Scan for the cell matching the given text and deliver its (X, Y) coordinate at center. 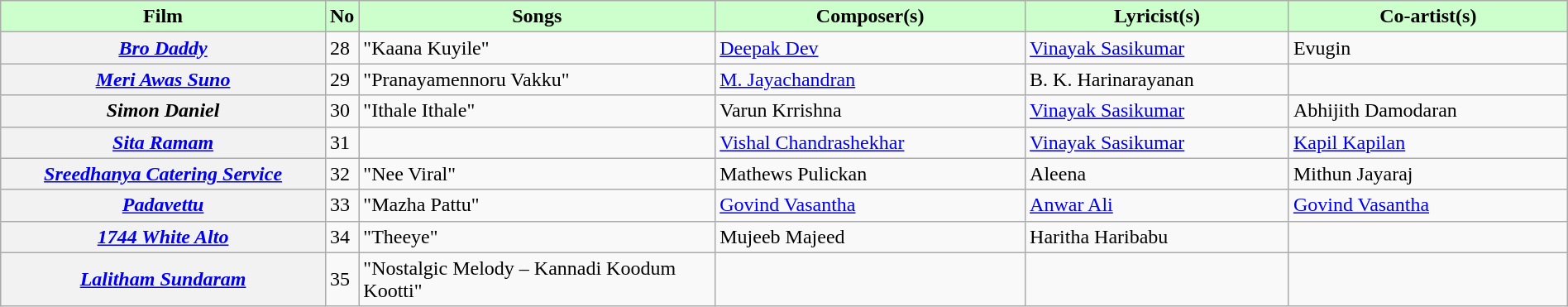
"Nostalgic Melody – Kannadi Koodum Kootti" (538, 280)
M. Jayachandran (870, 79)
Vishal Chandrashekhar (870, 142)
Evugin (1427, 48)
"Theeye" (538, 237)
Composer(s) (870, 17)
Co-artist(s) (1427, 17)
Lalitham Sundaram (164, 280)
"Mazha Pattu" (538, 205)
29 (342, 79)
32 (342, 174)
Bro Daddy (164, 48)
30 (342, 111)
Lyricist(s) (1158, 17)
Haritha Haribabu (1158, 237)
Deepak Dev (870, 48)
Mujeeb Majeed (870, 237)
28 (342, 48)
1744 White Alto (164, 237)
Songs (538, 17)
33 (342, 205)
Mithun Jayaraj (1427, 174)
Simon Daniel (164, 111)
Film (164, 17)
35 (342, 280)
No (342, 17)
"Nee Viral" (538, 174)
"Pranayamennoru Vakku" (538, 79)
Anwar Ali (1158, 205)
34 (342, 237)
B. K. Harinarayanan (1158, 79)
Kapil Kapilan (1427, 142)
"Kaana Kuyile" (538, 48)
Meri Awas Suno (164, 79)
Sreedhanya Catering Service (164, 174)
"Ithale Ithale" (538, 111)
Aleena (1158, 174)
Padavettu (164, 205)
Varun Krrishna (870, 111)
Sita Ramam (164, 142)
31 (342, 142)
Abhijith Damodaran (1427, 111)
Mathews Pulickan (870, 174)
